Pinpoint the cell where the given text exists, returning its (X, Y) midpoint coordinate. 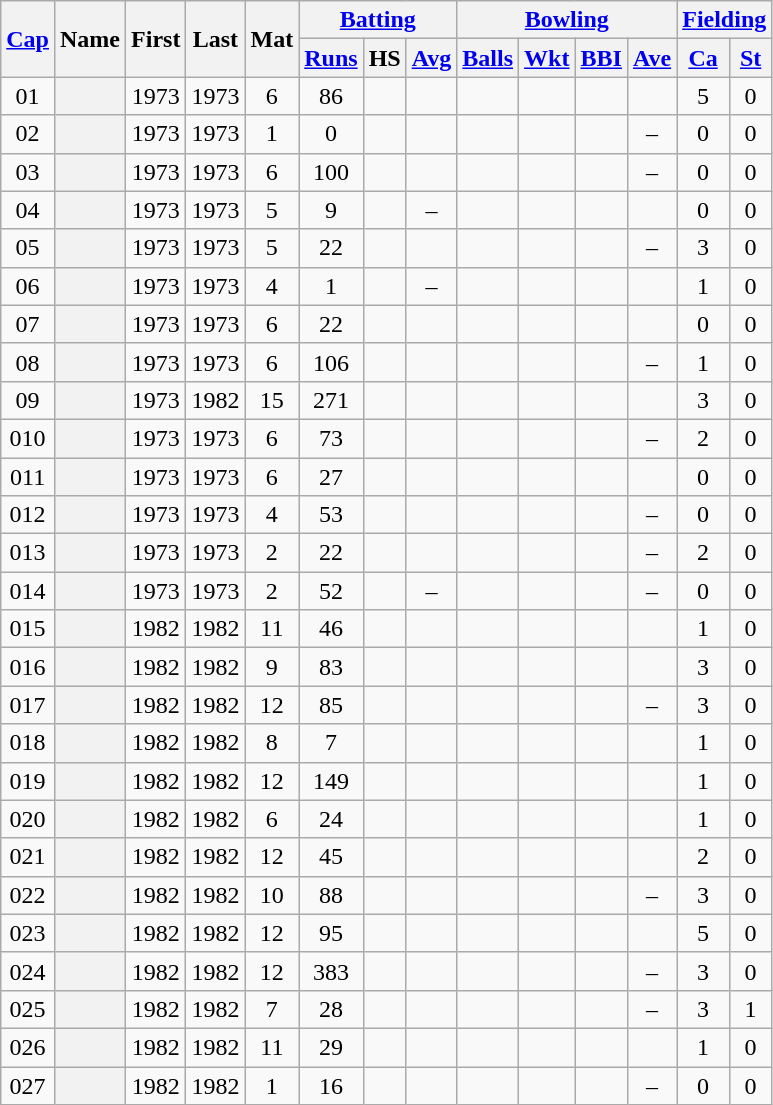
Avg (432, 58)
012 (28, 515)
020 (28, 819)
05 (28, 248)
010 (28, 438)
95 (331, 933)
07 (28, 324)
02 (28, 134)
88 (331, 895)
09 (28, 400)
Ave (652, 58)
HS (384, 58)
46 (331, 629)
85 (331, 705)
Batting (378, 20)
Balls (488, 58)
021 (28, 857)
019 (28, 781)
First (156, 39)
Ca (704, 58)
27 (331, 477)
017 (28, 705)
BBI (601, 58)
29 (331, 1047)
100 (331, 172)
Fielding (724, 20)
8 (272, 743)
53 (331, 515)
013 (28, 553)
011 (28, 477)
027 (28, 1085)
St (750, 58)
018 (28, 743)
Name (90, 39)
28 (331, 1009)
106 (331, 362)
08 (28, 362)
52 (331, 591)
026 (28, 1047)
015 (28, 629)
Cap (28, 39)
03 (28, 172)
Bowling (567, 20)
10 (272, 895)
271 (331, 400)
023 (28, 933)
04 (28, 210)
Last (216, 39)
022 (28, 895)
025 (28, 1009)
149 (331, 781)
383 (331, 971)
016 (28, 667)
01 (28, 96)
73 (331, 438)
Runs (331, 58)
Mat (272, 39)
86 (331, 96)
83 (331, 667)
24 (331, 819)
024 (28, 971)
06 (28, 286)
45 (331, 857)
014 (28, 591)
15 (272, 400)
Wkt (547, 58)
16 (331, 1085)
